From the cell containing the given text, extract its center point as [X, Y] coordinate. 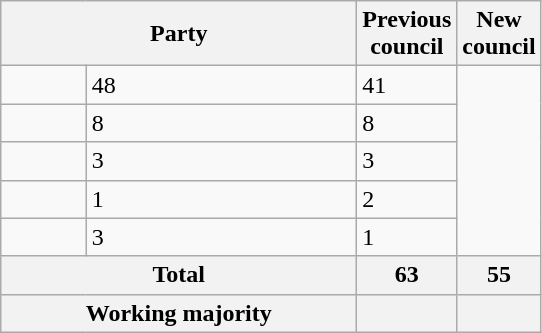
2 [407, 199]
55 [499, 275]
Total [179, 275]
Party [179, 34]
41 [407, 85]
63 [407, 275]
48 [222, 85]
New council [499, 34]
Working majority [179, 313]
Previous council [407, 34]
